Capture the cell that displays the provided text and extract its (X, Y) central coordinate. 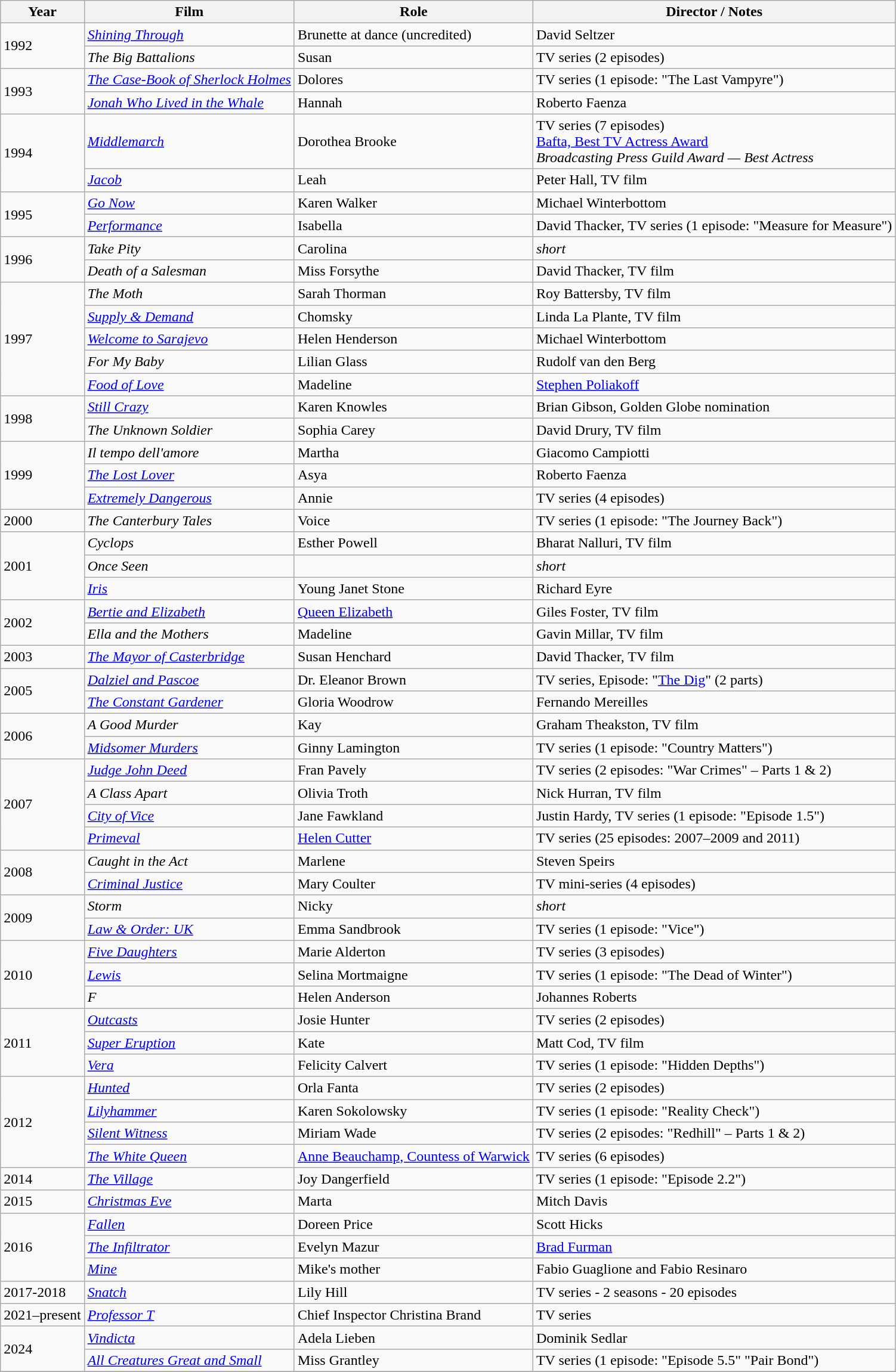
TV series (1 episode: "Reality Check") (714, 1111)
Susan (413, 57)
2011 (42, 1042)
1998 (42, 419)
Vera (189, 1066)
Linda La Plante, TV film (714, 317)
The Infiltrator (189, 1247)
TV series (2 episodes: "War Crimes" – Parts 1 & 2) (714, 770)
Fran Pavely (413, 770)
Snatch (189, 1292)
Leah (413, 180)
Dolores (413, 80)
David Thacker, TV series (1 episode: "Measure for Measure") (714, 225)
Fallen (189, 1224)
2003 (42, 656)
Jacob (189, 180)
The Lost Lover (189, 475)
Food of Love (189, 385)
Annie (413, 498)
Film (189, 12)
Karen Knowles (413, 407)
David Seltzer (714, 35)
Extremely Dangerous (189, 498)
Shining Through (189, 35)
Miriam Wade (413, 1133)
TV series (1 episode: "Vice") (714, 929)
Dalziel and Pascoe (189, 679)
Nick Hurran, TV film (714, 793)
1999 (42, 475)
Steven Speirs (714, 861)
Ginny Lamington (413, 748)
Sophia Carey (413, 430)
Lilian Glass (413, 362)
Giles Foster, TV film (714, 611)
Dominik Sedlar (714, 1337)
TV series (6 episodes) (714, 1156)
Lilyhammer (189, 1111)
2012 (42, 1122)
Judge John Deed (189, 770)
Graham Theakston, TV film (714, 725)
Martha (413, 453)
Chief Inspector Christina Brand (413, 1315)
Dr. Eleanor Brown (413, 679)
Kay (413, 725)
Year (42, 12)
2006 (42, 736)
Miss Grantley (413, 1360)
1996 (42, 259)
Cyclops (189, 543)
Voice (413, 521)
All Creatures Great and Small (189, 1360)
Jane Fawkland (413, 816)
Emma Sandbrook (413, 929)
Nicky (413, 906)
Law & Order: UK (189, 929)
Miss Forsythe (413, 271)
Professor T (189, 1315)
Silent Witness (189, 1133)
TV series (1 episode: "The Journey Back") (714, 521)
Gavin Millar, TV film (714, 634)
Doreen Price (413, 1224)
2009 (42, 918)
Rudolf van den Berg (714, 362)
Marta (413, 1201)
Dorothea Brooke (413, 141)
Hunted (189, 1088)
2008 (42, 872)
Super Eruption (189, 1043)
2001 (42, 566)
The Village (189, 1179)
2021–present (42, 1315)
TV series (7 episodes)Bafta, Best TV Actress Award Broadcasting Press Guild Award — Best Actress (714, 141)
Go Now (189, 203)
Still Crazy (189, 407)
TV series (1 episode: "Episode 5.5" "Pair Bond") (714, 1360)
Johannes Roberts (714, 997)
Il tempo dell'amore (189, 453)
1992 (42, 46)
TV series (1 episode: "Hidden Depths") (714, 1066)
2002 (42, 622)
Susan Henchard (413, 656)
For My Baby (189, 362)
F (189, 997)
Helen Henderson (413, 339)
Olivia Troth (413, 793)
The Constant Gardener (189, 702)
Hannah (413, 103)
Karen Sokolowsky (413, 1111)
Evelyn Mazur (413, 1247)
2015 (42, 1201)
Fabio Guaglione and Fabio Resinaro (714, 1269)
David Drury, TV film (714, 430)
Peter Hall, TV film (714, 180)
Joy Dangerfield (413, 1179)
Take Pity (189, 248)
2024 (42, 1349)
A Class Apart (189, 793)
The Unknown Soldier (189, 430)
1994 (42, 153)
Matt Cod, TV film (714, 1043)
Middlemarch (189, 141)
Esther Powell (413, 543)
Storm (189, 906)
Vindicta (189, 1337)
Lily Hill (413, 1292)
Caught in the Act (189, 861)
Sarah Thorman (413, 293)
Role (413, 12)
1993 (42, 91)
TV mini-series (4 episodes) (714, 884)
Isabella (413, 225)
Mitch Davis (714, 1201)
Brian Gibson, Golden Globe nomination (714, 407)
TV series - 2 seasons - 20 episodes (714, 1292)
Roy Battersby, TV film (714, 293)
TV series (714, 1315)
Orla Fanta (413, 1088)
The Moth (189, 293)
City of Vice (189, 816)
Queen Elizabeth (413, 611)
2000 (42, 521)
Mine (189, 1269)
TV series, Episode: "The Dig" (2 parts) (714, 679)
The Case-Book of Sherlock Holmes (189, 80)
Karen Walker (413, 203)
2007 (42, 804)
TV series (1 episode: "The Last Vampyre") (714, 80)
TV series (1 episode: "Episode 2.2") (714, 1179)
TV series (1 episode: "Country Matters") (714, 748)
2014 (42, 1179)
Felicity Calvert (413, 1066)
Young Janet Stone (413, 589)
Carolina (413, 248)
Death of a Salesman (189, 271)
Mike's mother (413, 1269)
The Canterbury Tales (189, 521)
The Big Battalions (189, 57)
The White Queen (189, 1156)
TV series (4 episodes) (714, 498)
Giacomo Campiotti (714, 453)
Five Daughters (189, 952)
Bharat Nalluri, TV film (714, 543)
Director / Notes (714, 12)
1995 (42, 214)
Midsomer Murders (189, 748)
Brad Furman (714, 1247)
2010 (42, 974)
Kate (413, 1043)
Brunette at dance (uncredited) (413, 35)
Performance (189, 225)
Helen Cutter (413, 838)
The Mayor of Casterbridge (189, 656)
TV series (2 episodes: "Redhill" – Parts 1 & 2) (714, 1133)
Selina Mortmaigne (413, 974)
Welcome to Sarajevo (189, 339)
Primeval (189, 838)
Supply & Demand (189, 317)
TV series (1 episode: "The Dead of Winter") (714, 974)
1997 (42, 339)
Justin Hardy, TV series (1 episode: "Episode 1.5") (714, 816)
Richard Eyre (714, 589)
Mary Coulter (413, 884)
Asya (413, 475)
2016 (42, 1247)
Fernando Mereilles (714, 702)
Iris (189, 589)
Marlene (413, 861)
Once Seen (189, 566)
Helen Anderson (413, 997)
Gloria Woodrow (413, 702)
2017-2018 (42, 1292)
2005 (42, 690)
TV series (25 episodes: 2007–2009 and 2011) (714, 838)
Marie Alderton (413, 952)
Christmas Eve (189, 1201)
Josie Hunter (413, 1020)
Chomsky (413, 317)
Scott Hicks (714, 1224)
Anne Beauchamp, Countess of Warwick (413, 1156)
Bertie and Elizabeth (189, 611)
Outcasts (189, 1020)
Jonah Who Lived in the Whale (189, 103)
Ella and the Mothers (189, 634)
Lewis (189, 974)
Criminal Justice (189, 884)
Adela Lieben (413, 1337)
TV series (3 episodes) (714, 952)
Stephen Poliakoff (714, 385)
A Good Murder (189, 725)
